Detect which cell encompasses the target text, then output its [x, y] center coordinate. 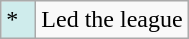
* [18, 20]
Led the league [112, 20]
